Detect which cell encompasses the target text, then output its (x, y) center coordinate. 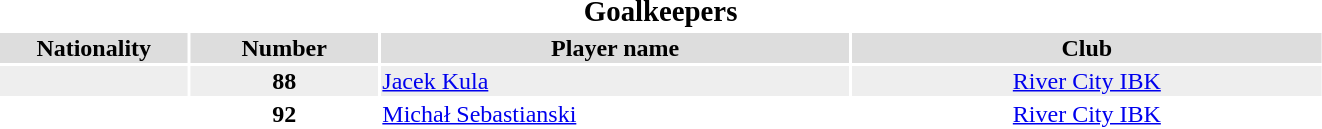
Nationality (94, 48)
Michał Sebastianski (616, 114)
Player name (616, 48)
Club (1086, 48)
Number (284, 48)
92 (284, 114)
88 (284, 81)
Jacek Kula (616, 81)
